Identify which cell holds the provided text, then report its [X, Y] central coordinate. 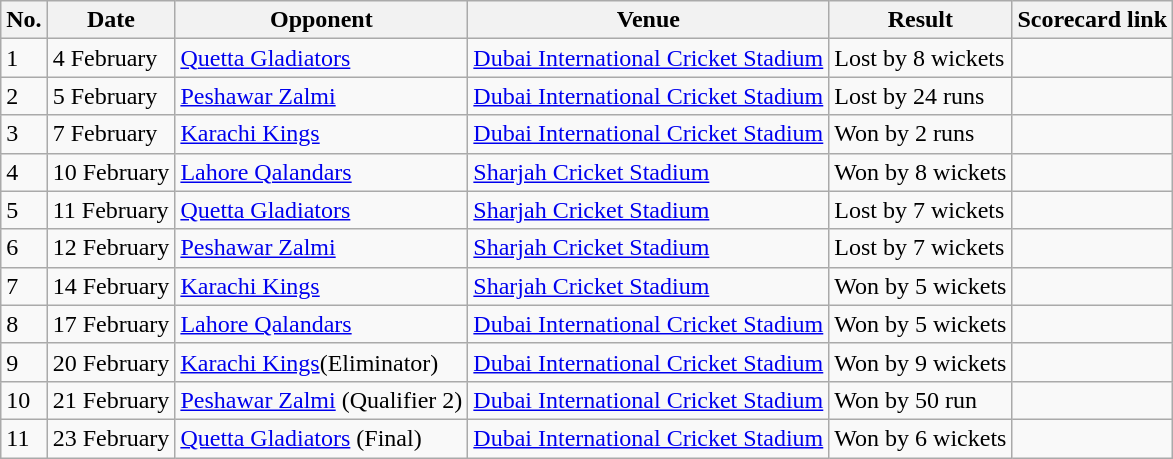
7 February [111, 134]
5 [24, 210]
8 [24, 324]
3 [24, 134]
10 [24, 400]
9 [24, 362]
17 February [111, 324]
11 February [111, 210]
Quetta Gladiators (Final) [322, 438]
21 February [111, 400]
5 February [111, 96]
Peshawar Zalmi (Qualifier 2) [322, 400]
20 February [111, 362]
10 February [111, 172]
11 [24, 438]
Lost by 24 runs [920, 96]
Venue [648, 20]
4 February [111, 58]
4 [24, 172]
Won by 6 wickets [920, 438]
Date [111, 20]
Won by 8 wickets [920, 172]
Scorecard link [1092, 20]
Won by 50 run [920, 400]
Opponent [322, 20]
14 February [111, 286]
6 [24, 248]
12 February [111, 248]
Lost by 8 wickets [920, 58]
No. [24, 20]
2 [24, 96]
23 February [111, 438]
Result [920, 20]
Karachi Kings(Eliminator) [322, 362]
1 [24, 58]
7 [24, 286]
Won by 9 wickets [920, 362]
Won by 2 runs [920, 134]
